For the text-containing cell, return its midpoint in (x, y) coordinate format. 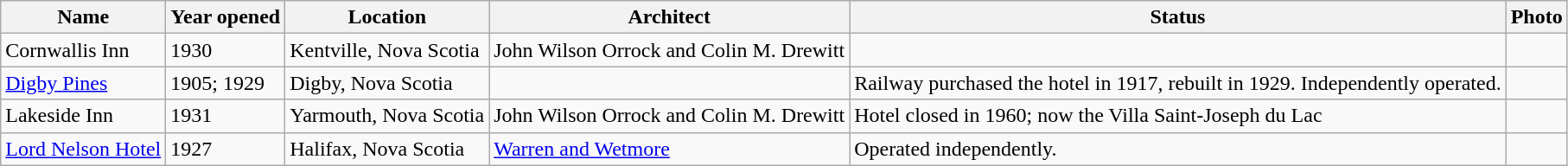
Status (1178, 17)
1905; 1929 (226, 83)
1930 (226, 50)
Digby, Nova Scotia (387, 83)
Location (387, 17)
Lord Nelson Hotel (83, 149)
Halifax, Nova Scotia (387, 149)
Name (83, 17)
Architect (669, 17)
Photo (1537, 17)
Railway purchased the hotel in 1917, rebuilt in 1929. Independently operated. (1178, 83)
Warren and Wetmore (669, 149)
Yarmouth, Nova Scotia (387, 116)
Cornwallis Inn (83, 50)
Year opened (226, 17)
Lakeside Inn (83, 116)
1931 (226, 116)
Hotel closed in 1960; now the Villa Saint-Joseph du Lac (1178, 116)
Digby Pines (83, 83)
1927 (226, 149)
Kentville, Nova Scotia (387, 50)
Operated independently. (1178, 149)
